Pinpoint the cell where the given text exists, returning its [X, Y] midpoint coordinate. 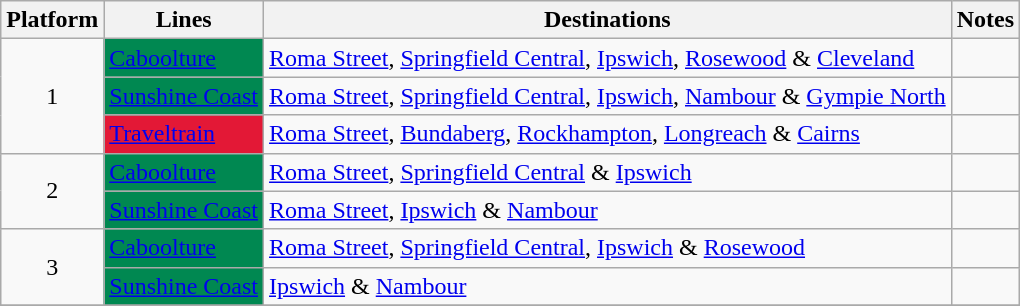
Notes [985, 20]
Roma Street, Bundaberg, Rockhampton, Longreach & Cairns [608, 134]
3 [52, 267]
Roma Street, Ipswich & Nambour [608, 210]
Ipswich & Nambour [608, 286]
Roma Street, Springfield Central & Ipswich [608, 172]
Platform [52, 20]
Roma Street, Springfield Central, Ipswich, Rosewood & Cleveland [608, 58]
Roma Street, Springfield Central, Ipswich, Nambour & Gympie North [608, 96]
Lines [184, 20]
Traveltrain [184, 134]
2 [52, 191]
1 [52, 96]
Destinations [608, 20]
Roma Street, Springfield Central, Ipswich & Rosewood [608, 248]
